Pinpoint the cell where the given text exists, returning its (x, y) midpoint coordinate. 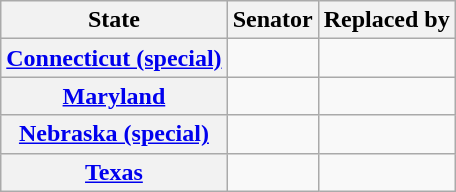
Replaced by (386, 20)
Texas (114, 172)
Maryland (114, 96)
Connecticut (special) (114, 58)
Nebraska (special) (114, 134)
State (114, 20)
Senator (272, 20)
